Detect which cell encompasses the target text, then output its [X, Y] center coordinate. 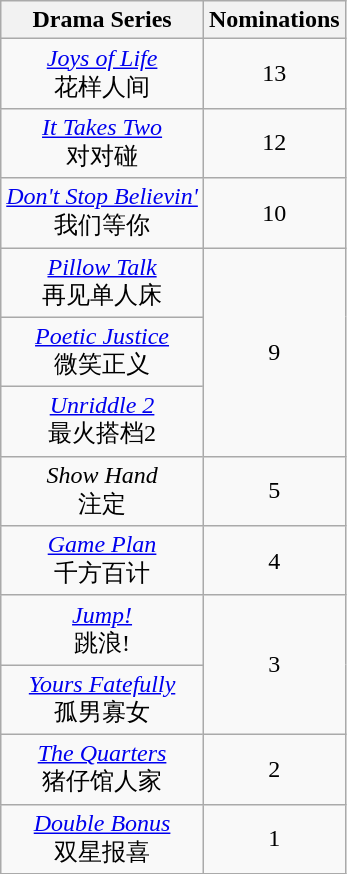
10 [274, 213]
Jump! 跳浪! [102, 630]
3 [274, 664]
2 [274, 769]
13 [274, 74]
Nominations [274, 20]
Joys of Life 花样人间 [102, 74]
Show Hand注定 [102, 491]
5 [274, 491]
1 [274, 839]
12 [274, 143]
Poetic Justice 微笑正义 [102, 352]
Yours Fatefully 孤男寡女 [102, 700]
Don't Stop Believin' 我们等你 [102, 213]
Double Bonus 双星报喜 [102, 839]
Game Plan 千方百计 [102, 561]
It Takes Two 对对碰 [102, 143]
4 [274, 561]
9 [274, 352]
Drama Series [102, 20]
The Quarters 猪仔馆人家 [102, 769]
Pillow Talk 再见单人床 [102, 283]
Unriddle 2 最火搭档2 [102, 422]
